Extract the [x, y] coordinate from the center of the cell holding the provided text.  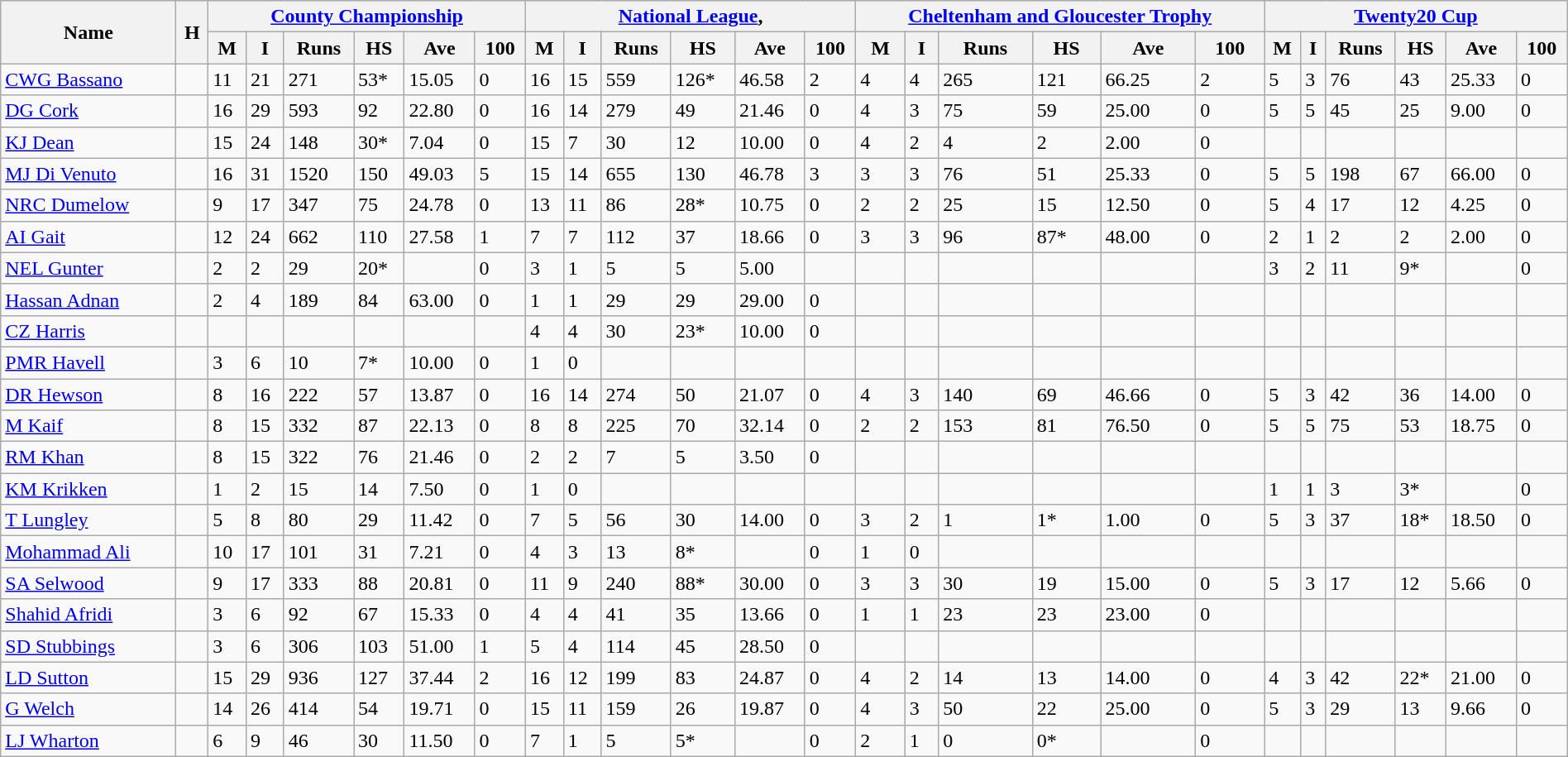
NEL Gunter [88, 268]
29.00 [769, 299]
121 [1067, 79]
274 [636, 395]
28* [703, 205]
240 [636, 583]
SD Stubbings [88, 646]
10.75 [769, 205]
AI Gait [88, 237]
24.87 [769, 678]
114 [636, 646]
198 [1360, 174]
96 [986, 237]
112 [636, 237]
Name [88, 32]
KM Krikken [88, 489]
103 [379, 646]
PMR Havell [88, 362]
80 [318, 520]
21.00 [1480, 678]
189 [318, 299]
66.25 [1148, 79]
130 [703, 174]
11.50 [440, 740]
46 [318, 740]
46.58 [769, 79]
7.21 [440, 552]
15.05 [440, 79]
LJ Wharton [88, 740]
30.00 [769, 583]
8* [703, 552]
18.66 [769, 237]
127 [379, 678]
69 [1067, 395]
414 [318, 709]
101 [318, 552]
22 [1067, 709]
SA Selwood [88, 583]
30* [379, 142]
23* [703, 331]
7.50 [440, 489]
347 [318, 205]
18* [1421, 520]
37.44 [440, 678]
153 [986, 426]
28.50 [769, 646]
332 [318, 426]
M Kaif [88, 426]
21.07 [769, 395]
936 [318, 678]
7* [379, 362]
CZ Harris [88, 331]
22* [1421, 678]
LD Sutton [88, 678]
19.87 [769, 709]
Mohammad Ali [88, 552]
51 [1067, 174]
H [192, 32]
265 [986, 79]
DG Cork [88, 111]
88 [379, 583]
46.66 [1148, 395]
51.00 [440, 646]
593 [318, 111]
23.00 [1148, 615]
53* [379, 79]
Hassan Adnan [88, 299]
KJ Dean [88, 142]
35 [703, 615]
5.00 [769, 268]
1520 [318, 174]
Cheltenham and Gloucester Trophy [1060, 17]
18.75 [1480, 426]
T Lungley [88, 520]
322 [318, 458]
279 [636, 111]
0* [1067, 740]
70 [703, 426]
G Welch [88, 709]
RM Khan [88, 458]
CWG Bassano [88, 79]
222 [318, 395]
66.00 [1480, 174]
22.80 [440, 111]
59 [1067, 111]
36 [1421, 395]
21 [265, 79]
126* [703, 79]
County Championship [367, 17]
3.50 [769, 458]
49 [703, 111]
20.81 [440, 583]
225 [636, 426]
18.50 [1480, 520]
84 [379, 299]
32.14 [769, 426]
7.04 [440, 142]
Shahid Afridi [88, 615]
56 [636, 520]
9* [1421, 268]
15.33 [440, 615]
3* [1421, 489]
13.66 [769, 615]
148 [318, 142]
271 [318, 79]
87 [379, 426]
19.71 [440, 709]
Twenty20 Cup [1416, 17]
87* [1067, 237]
9.00 [1480, 111]
110 [379, 237]
13.87 [440, 395]
76.50 [1148, 426]
4.25 [1480, 205]
NRC Dumelow [88, 205]
53 [1421, 426]
1.00 [1148, 520]
5* [703, 740]
DR Hewson [88, 395]
24.78 [440, 205]
333 [318, 583]
306 [318, 646]
National League, [690, 17]
5.66 [1480, 583]
159 [636, 709]
MJ Di Venuto [88, 174]
27.58 [440, 237]
1* [1067, 520]
15.00 [1148, 583]
22.13 [440, 426]
559 [636, 79]
140 [986, 395]
150 [379, 174]
57 [379, 395]
655 [636, 174]
48.00 [1148, 237]
199 [636, 678]
11.42 [440, 520]
662 [318, 237]
88* [703, 583]
20* [379, 268]
19 [1067, 583]
12.50 [1148, 205]
46.78 [769, 174]
9.66 [1480, 709]
86 [636, 205]
54 [379, 709]
49.03 [440, 174]
41 [636, 615]
81 [1067, 426]
63.00 [440, 299]
83 [703, 678]
43 [1421, 79]
